Provide the [X, Y] coordinate of the cell's center where the given text is located.  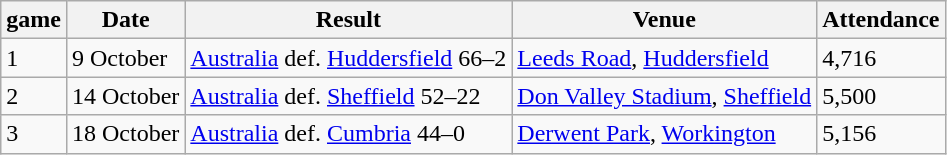
4,716 [881, 58]
Date [125, 20]
Venue [664, 20]
18 October [125, 134]
Australia def. Sheffield 52–22 [348, 96]
14 October [125, 96]
Attendance [881, 20]
5,500 [881, 96]
9 October [125, 58]
1 [34, 58]
3 [34, 134]
game [34, 20]
Leeds Road, Huddersfield [664, 58]
5,156 [881, 134]
Don Valley Stadium, Sheffield [664, 96]
Derwent Park, Workington [664, 134]
Australia def. Huddersfield 66–2 [348, 58]
2 [34, 96]
Result [348, 20]
Australia def. Cumbria 44–0 [348, 134]
